Identify which cell holds the provided text, then report its (x, y) central coordinate. 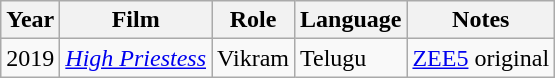
ZEE5 original (481, 58)
Notes (481, 20)
Film (136, 20)
2019 (30, 58)
Year (30, 20)
Language (350, 20)
Role (254, 20)
High Priestess (136, 58)
Telugu (350, 58)
Vikram (254, 58)
